Locate the cell with the specified text and output its (X, Y) center coordinate. 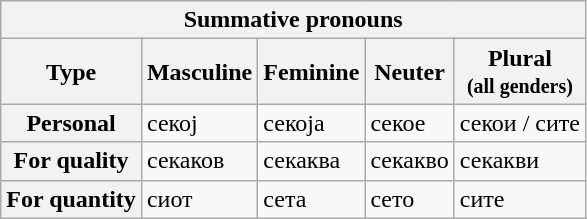
сиот (199, 199)
секој (199, 123)
Feminine (312, 72)
секоја (312, 123)
секаква (312, 161)
сета (312, 199)
секое (410, 123)
Plural(all genders) (520, 72)
For quantity (72, 199)
Masculine (199, 72)
Neuter (410, 72)
сите (520, 199)
секакви (520, 161)
секаков (199, 161)
секои / сите (520, 123)
Summative pronouns (294, 20)
Personal (72, 123)
For quality (72, 161)
Type (72, 72)
сето (410, 199)
секакво (410, 161)
